Detect which cell encompasses the target text, then output its (X, Y) center coordinate. 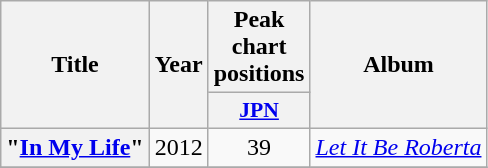
Title (75, 65)
Album (398, 65)
Let It Be Roberta (398, 147)
JPN (259, 111)
2012 (178, 147)
Peak chart positions (259, 47)
Year (178, 65)
39 (259, 147)
"In My Life" (75, 147)
